Capture the cell that displays the provided text and extract its [X, Y] central coordinate. 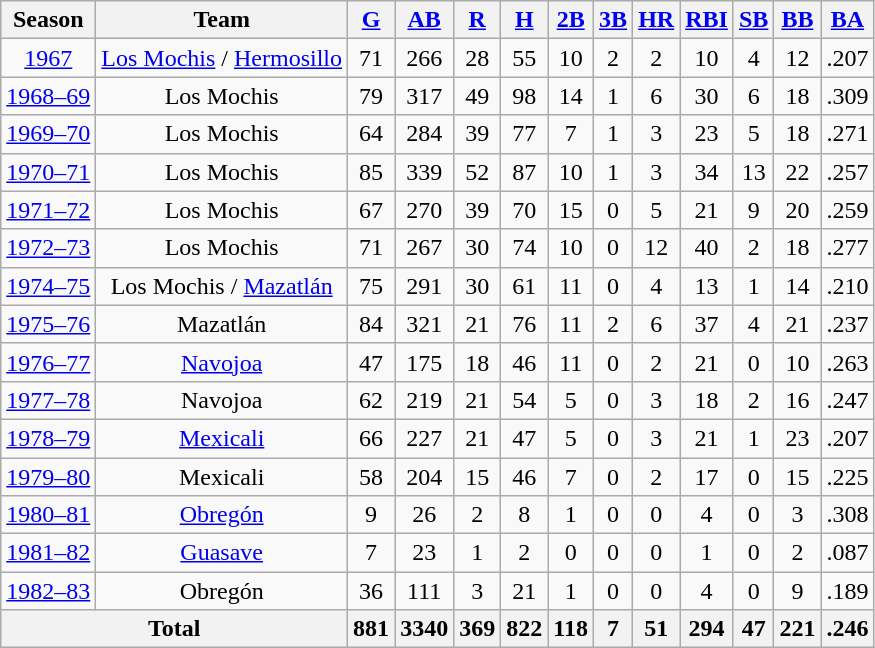
AB [424, 20]
75 [372, 286]
Team [222, 20]
Guasave [222, 553]
270 [424, 210]
1977–78 [48, 400]
64 [372, 134]
.189 [848, 591]
36 [372, 591]
Los Mochis / Mazatlán [222, 286]
G [372, 20]
2B [571, 20]
1982–83 [48, 591]
1975–76 [48, 324]
79 [372, 96]
3B [614, 20]
.259 [848, 210]
.210 [848, 286]
111 [424, 591]
1981–82 [48, 553]
49 [478, 96]
.247 [848, 400]
1969–70 [48, 134]
822 [524, 629]
HR [656, 20]
55 [524, 58]
1976–77 [48, 362]
40 [707, 248]
8 [524, 515]
1980–81 [48, 515]
RBI [707, 20]
Season [48, 20]
3340 [424, 629]
34 [707, 172]
.308 [848, 515]
.277 [848, 248]
219 [424, 400]
.309 [848, 96]
BA [848, 20]
1968–69 [48, 96]
77 [524, 134]
26 [424, 515]
98 [524, 96]
881 [372, 629]
369 [478, 629]
284 [424, 134]
321 [424, 324]
52 [478, 172]
267 [424, 248]
.263 [848, 362]
54 [524, 400]
84 [372, 324]
85 [372, 172]
.271 [848, 134]
74 [524, 248]
1979–80 [48, 477]
227 [424, 438]
317 [424, 96]
70 [524, 210]
.225 [848, 477]
175 [424, 362]
67 [372, 210]
22 [798, 172]
17 [707, 477]
76 [524, 324]
1972–73 [48, 248]
16 [798, 400]
Los Mochis / Hermosillo [222, 58]
Total [174, 629]
28 [478, 58]
20 [798, 210]
61 [524, 286]
204 [424, 477]
118 [571, 629]
.246 [848, 629]
37 [707, 324]
339 [424, 172]
1978–79 [48, 438]
221 [798, 629]
58 [372, 477]
Mazatlán [222, 324]
.257 [848, 172]
87 [524, 172]
294 [707, 629]
1971–72 [48, 210]
291 [424, 286]
51 [656, 629]
BB [798, 20]
H [524, 20]
266 [424, 58]
.087 [848, 553]
1970–71 [48, 172]
1967 [48, 58]
SB [753, 20]
1974–75 [48, 286]
62 [372, 400]
.237 [848, 324]
66 [372, 438]
R [478, 20]
